For the text-containing cell, return its midpoint in [X, Y] coordinate format. 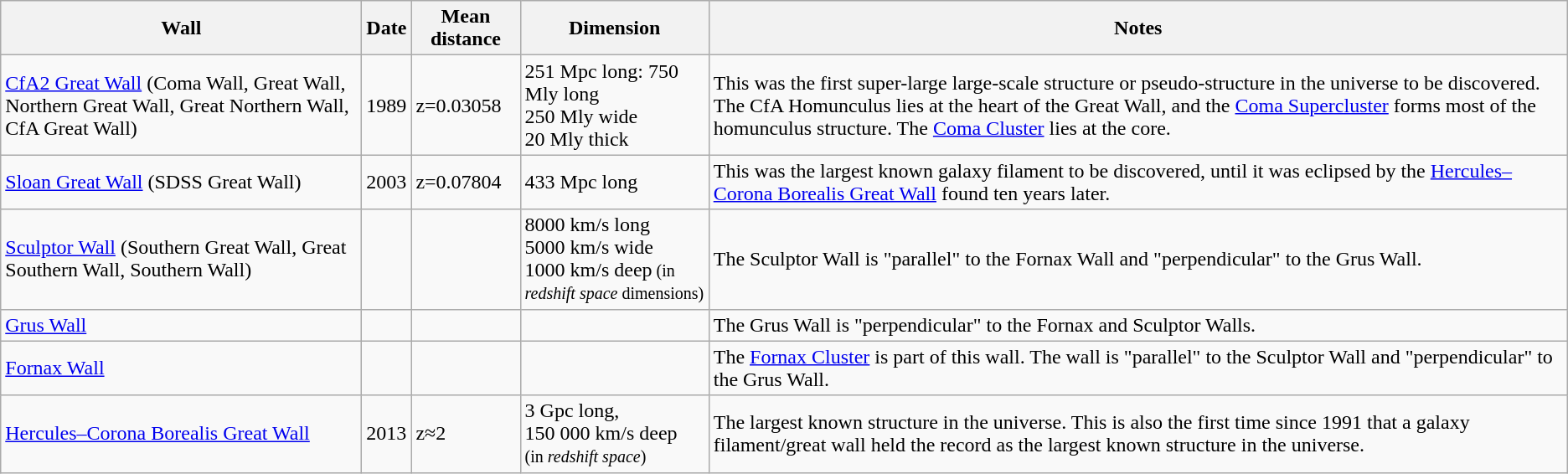
Sloan Great Wall (SDSS Great Wall) [181, 183]
433 Mpc long [615, 183]
The Fornax Cluster is part of this wall. The wall is "parallel" to the Sculptor Wall and "perpendicular" to the Grus Wall. [1137, 368]
z≈2 [466, 434]
3 Gpc long, 150 000 km/s deep (in redshift space) [615, 434]
The Grus Wall is "perpendicular" to the Fornax and Sculptor Walls. [1137, 325]
2013 [387, 434]
Notes [1137, 28]
z=0.03058 [466, 106]
The Sculptor Wall is "parallel" to the Fornax Wall and "perpendicular" to the Grus Wall. [1137, 260]
2003 [387, 183]
1989 [387, 106]
251 Mpc long: 750 Mly long 250 Mly wide 20 Mly thick [615, 106]
Hercules–Corona Borealis Great Wall [181, 434]
This was the largest known galaxy filament to be discovered, until it was eclipsed by the Hercules–Corona Borealis Great Wall found ten years later. [1137, 183]
CfA2 Great Wall (Coma Wall, Great Wall, Northern Great Wall, Great Northern Wall, CfA Great Wall) [181, 106]
Mean distance [466, 28]
Dimension [615, 28]
Date [387, 28]
Wall [181, 28]
8000 km/s long 5000 km/s wide 1000 km/s deep (in redshift space dimensions) [615, 260]
z=0.07804 [466, 183]
Fornax Wall [181, 368]
Sculptor Wall (Southern Great Wall, Great Southern Wall, Southern Wall) [181, 260]
Grus Wall [181, 325]
